Pinpoint the cell where the given text exists, returning its [x, y] midpoint coordinate. 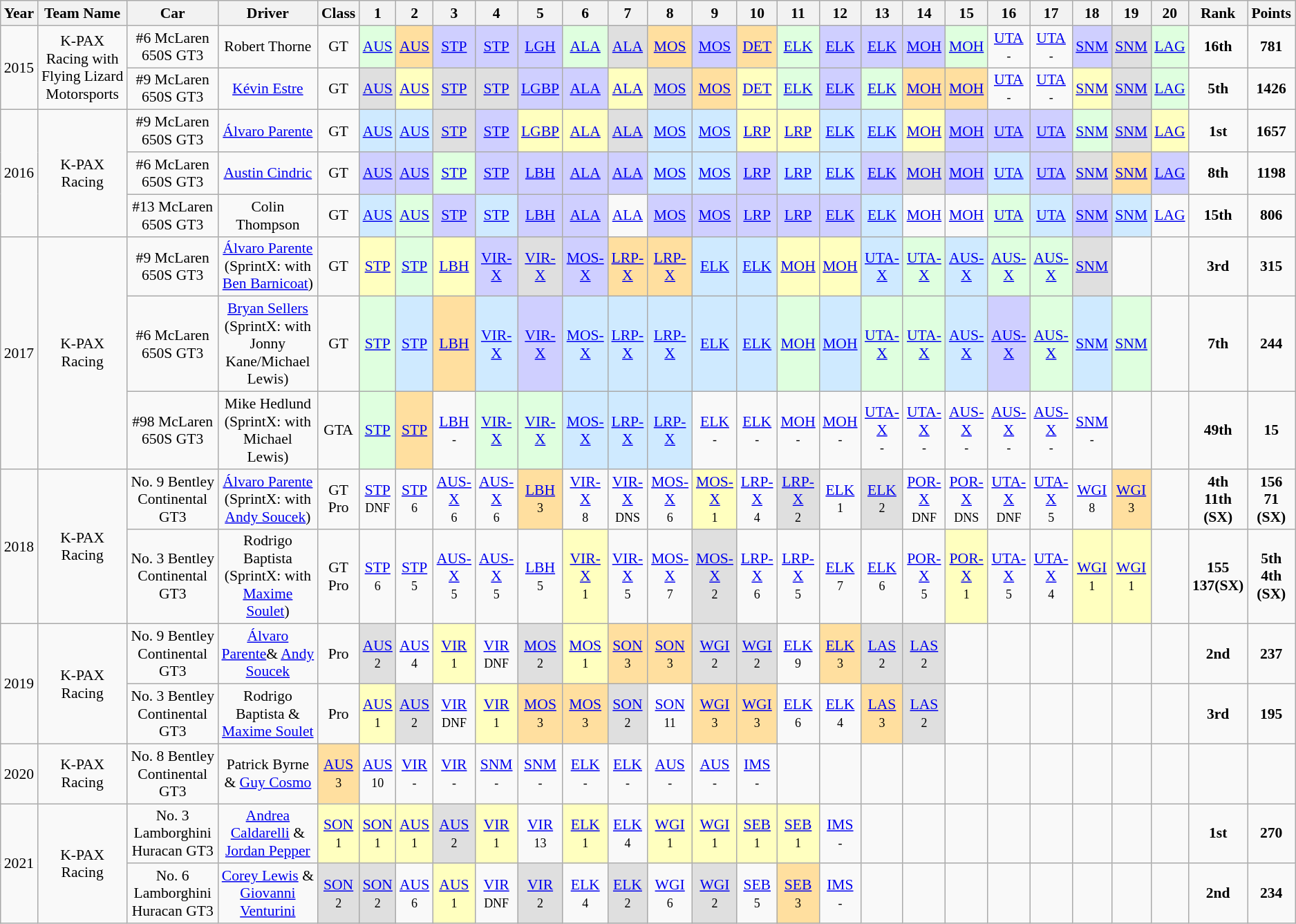
K-PAX Racing with Flying Lizard Motorsports [82, 68]
LBH 5 [541, 576]
WGI 6 [670, 894]
Mike Hedlund (SprintX: with Michael Lewis) [267, 431]
VIR-X DNS [628, 499]
POR-X5 [923, 576]
781 [1272, 47]
3 [453, 13]
13 [882, 13]
ELK 9 [798, 654]
2015 [19, 68]
Álvaro Parente(SprintX: with Ben Barnicoat) [267, 267]
VIR 13 [541, 833]
MOS-X7 [670, 576]
Year [19, 13]
STP DNF [377, 499]
Álvaro Parente(SprintX: with Andy Soucek) [267, 499]
49th [1218, 431]
16th [1218, 47]
VIR-X 1 [585, 576]
Corey Lewis & Giovanni Venturini [267, 894]
AUS 10 [377, 774]
POR-X1 [966, 576]
UTA-X 4 [1051, 576]
6 [585, 13]
237 [1272, 654]
2021 [19, 864]
ELK 7 [840, 576]
VIR-X 5 [628, 576]
4 [496, 13]
No. 8 Bentley Continental GT3 [173, 774]
2 [415, 13]
Rodrigo Baptista(SprintX: with Maxime Soulet) [267, 576]
315 [1272, 267]
19 [1131, 13]
15th [1218, 216]
14 [923, 13]
VIR-X 8 [585, 499]
1 [377, 13]
LRP-X 5 [798, 576]
1426 [1272, 88]
2020 [19, 774]
Patrick Byrne & Guy Cosmo [267, 774]
SON 11 [670, 715]
#13 McLaren 650S GT3 [173, 216]
Colin Thompson [267, 216]
MOS-X6 [670, 499]
Austin Cindric [267, 173]
Bryan Sellers (SprintX: with Jonny Kane/Michael Lewis) [267, 344]
Álvaro Parente& Andy Soucek [267, 654]
806 [1272, 216]
Team Name [82, 13]
LAS 3 [882, 715]
8 [670, 13]
8th [1218, 173]
195 [1272, 715]
Rodrigo Baptista & Maxime Soulet [267, 715]
5th [1218, 88]
LRP-X 4 [757, 499]
#98 McLaren 650S GT3 [173, 431]
15671 (SX) [1272, 499]
VIR 2 [541, 894]
Kévin Estre [267, 88]
2019 [19, 684]
MOS-X1 [715, 499]
234 [1272, 894]
16 [1009, 13]
AUS 3 [339, 774]
20 [1170, 13]
GTA [339, 431]
7th [1218, 344]
Class [339, 13]
AUS 4 [415, 654]
LBH 3 [541, 499]
2017 [19, 352]
4th11th (SX) [1218, 499]
18 [1092, 13]
5 [541, 13]
11 [798, 13]
2018 [19, 547]
1198 [1272, 173]
9 [715, 13]
2016 [19, 173]
Rank [1218, 13]
SEB 5 [757, 894]
12 [840, 13]
MOS1 [585, 654]
270 [1272, 833]
Andrea Caldarelli & Jordan Pepper [267, 833]
10 [757, 13]
MOS-X2 [715, 576]
WGI 8 [1092, 499]
155137(SX) [1218, 576]
Car [173, 13]
No. 3 Lamborghini Huracan GT3 [173, 833]
244 [1272, 344]
POR-XDNS [966, 499]
7 [628, 13]
Álvaro Parente [267, 131]
SEB 3 [798, 894]
17 [1051, 13]
Driver [267, 13]
Robert Thorne [267, 47]
LBH - [453, 431]
STP 5 [415, 576]
5th4th (SX) [1272, 576]
UTA-X DNF [1009, 499]
No. 6 Lamborghini Huracan GT3 [173, 894]
1657 [1272, 131]
LRP-X 6 [757, 576]
MOS2 [541, 654]
LRP-X 2 [798, 499]
ELK 3 [840, 654]
LGH [541, 47]
AUS 6 [415, 894]
Points [1272, 13]
POR-XDNF [923, 499]
